Provide the (X, Y) coordinate of the cell's center where the given text is located.  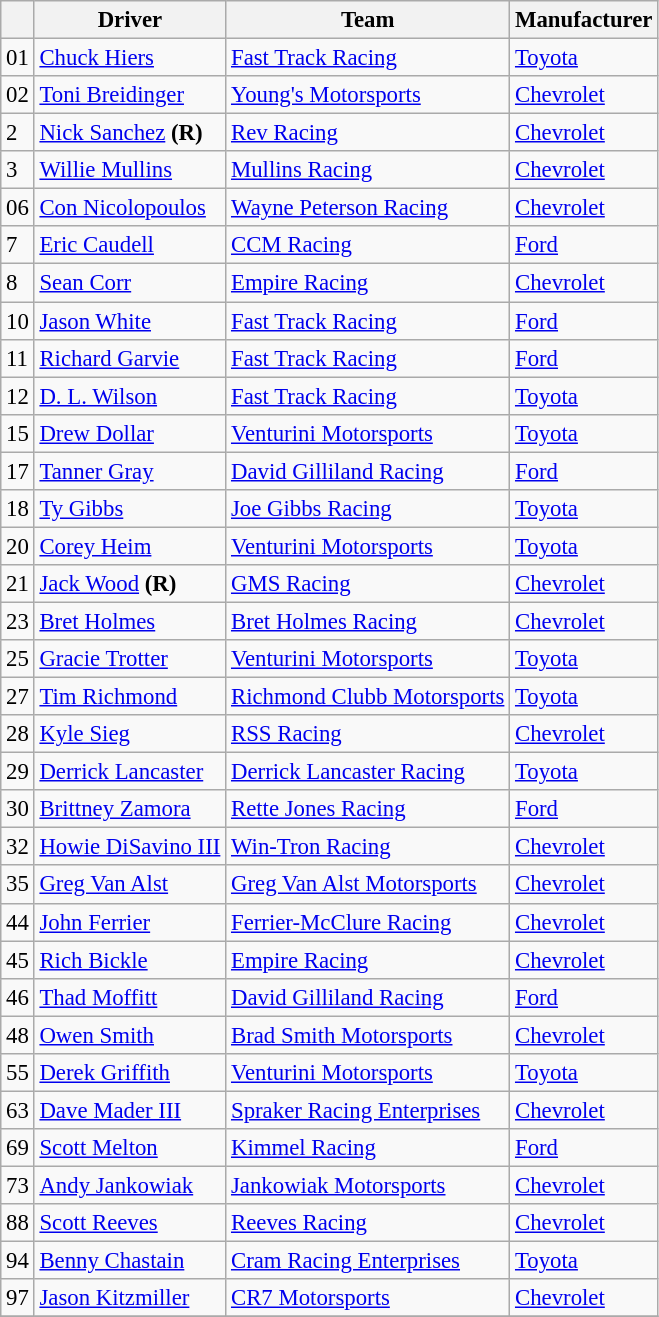
Gracie Trotter (130, 659)
25 (18, 659)
Joe Gibbs Racing (368, 509)
20 (18, 546)
35 (18, 885)
Richard Garvie (130, 358)
Bret Holmes (130, 621)
Toni Breidinger (130, 95)
Con Nicolopoulos (130, 208)
CCM Racing (368, 245)
18 (18, 509)
11 (18, 358)
Rev Racing (368, 133)
Derrick Lancaster Racing (368, 772)
Andy Jankowiak (130, 1185)
Willie Mullins (130, 170)
97 (18, 1298)
Reeves Racing (368, 1223)
Rette Jones Racing (368, 809)
Wayne Peterson Racing (368, 208)
GMS Racing (368, 584)
73 (18, 1185)
Mullins Racing (368, 170)
44 (18, 922)
46 (18, 997)
Jason Kitzmiller (130, 1298)
Dave Mader III (130, 1110)
Rich Bickle (130, 960)
Driver (130, 20)
Howie DiSavino III (130, 847)
55 (18, 1073)
28 (18, 734)
Benny Chastain (130, 1261)
63 (18, 1110)
Chuck Hiers (130, 58)
01 (18, 58)
Greg Van Alst Motorsports (368, 885)
John Ferrier (130, 922)
48 (18, 1035)
29 (18, 772)
8 (18, 283)
2 (18, 133)
Young's Motorsports (368, 95)
Spraker Racing Enterprises (368, 1110)
Jankowiak Motorsports (368, 1185)
Scott Reeves (130, 1223)
Nick Sanchez (R) (130, 133)
Kyle Sieg (130, 734)
94 (18, 1261)
Richmond Clubb Motorsports (368, 697)
7 (18, 245)
Tim Richmond (130, 697)
15 (18, 433)
69 (18, 1148)
32 (18, 847)
21 (18, 584)
Derek Griffith (130, 1073)
Derrick Lancaster (130, 772)
CR7 Motorsports (368, 1298)
17 (18, 471)
Jack Wood (R) (130, 584)
Brittney Zamora (130, 809)
Cram Racing Enterprises (368, 1261)
Thad Moffitt (130, 997)
Drew Dollar (130, 433)
Ferrier-McClure Racing (368, 922)
10 (18, 321)
Team (368, 20)
Eric Caudell (130, 245)
Scott Melton (130, 1148)
Brad Smith Motorsports (368, 1035)
27 (18, 697)
Ty Gibbs (130, 509)
Owen Smith (130, 1035)
30 (18, 809)
Tanner Gray (130, 471)
02 (18, 95)
Kimmel Racing (368, 1148)
45 (18, 960)
Corey Heim (130, 546)
Manufacturer (584, 20)
Sean Corr (130, 283)
Greg Van Alst (130, 885)
Jason White (130, 321)
D. L. Wilson (130, 396)
3 (18, 170)
12 (18, 396)
Win-Tron Racing (368, 847)
23 (18, 621)
88 (18, 1223)
RSS Racing (368, 734)
06 (18, 208)
Bret Holmes Racing (368, 621)
